Provide the (x, y) coordinate of the cell's center where the given text is located.  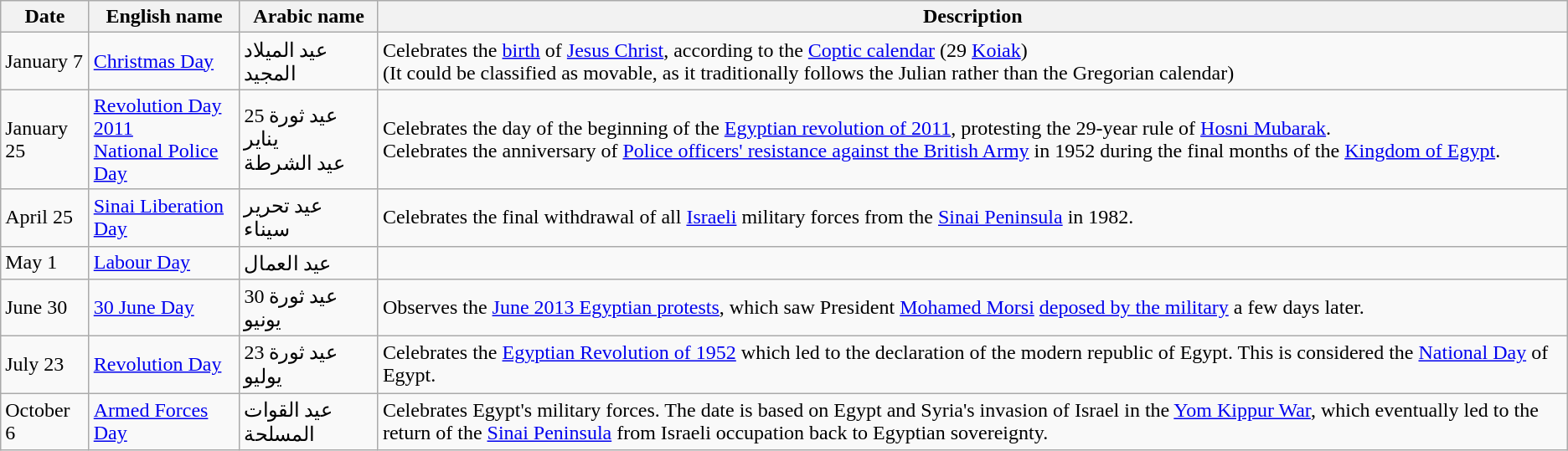
30 June Day (164, 308)
Armed Forces Day (164, 422)
عيد القوات المسلحة (308, 422)
April 25 (45, 218)
عيد ثورة 25 ينايرعيد الشرطة (308, 139)
October 6 (45, 422)
عيد العمال (308, 263)
عيد تحرير سيناء (308, 218)
Observes the June 2013 Egyptian protests, which saw President Mohamed Morsi deposed by the military a few days later. (972, 308)
January 7 (45, 61)
Arabic name (308, 17)
عيد الميلاد المجيد (308, 61)
Description (972, 17)
عيد ثورة 23 يوليو (308, 365)
Revolution Day (164, 365)
Revolution Day 2011National Police Day (164, 139)
Christmas Day (164, 61)
June 30 (45, 308)
English name (164, 17)
May 1 (45, 263)
Celebrates the final withdrawal of all Israeli military forces from the Sinai Peninsula in 1982. (972, 218)
January 25 (45, 139)
Date (45, 17)
عيد ثورة 30 يونيو (308, 308)
Sinai Liberation Day (164, 218)
Labour Day (164, 263)
July 23 (45, 365)
